For the text-containing cell, return its midpoint in [x, y] coordinate format. 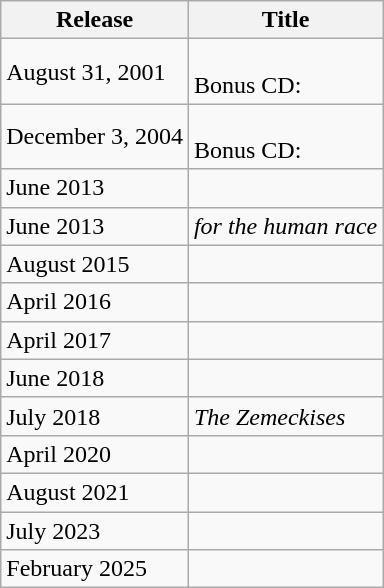
The Zemeckises [285, 416]
July 2018 [95, 416]
Title [285, 20]
July 2023 [95, 531]
February 2025 [95, 569]
June 2018 [95, 378]
August 31, 2001 [95, 72]
Release [95, 20]
for the human race [285, 226]
April 2016 [95, 302]
August 2021 [95, 492]
April 2017 [95, 340]
August 2015 [95, 264]
December 3, 2004 [95, 136]
April 2020 [95, 454]
